Scan for the cell matching the given text and deliver its [X, Y] coordinate at center. 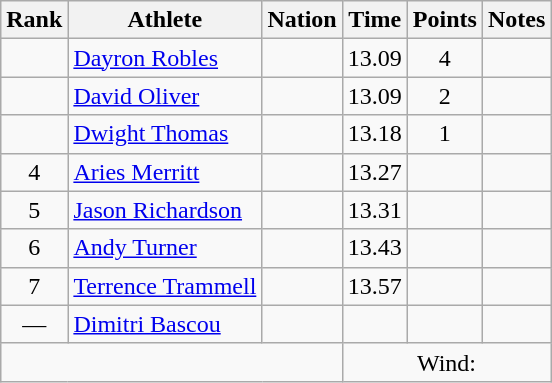
Dayron Robles [165, 58]
Wind: [446, 362]
— [34, 324]
Andy Turner [165, 248]
13.43 [374, 248]
5 [34, 210]
13.57 [374, 286]
Dwight Thomas [165, 134]
13.27 [374, 172]
Jason Richardson [165, 210]
Time [374, 20]
Points [444, 20]
Athlete [165, 20]
13.18 [374, 134]
Terrence Trammell [165, 286]
David Oliver [165, 96]
Rank [34, 20]
Notes [516, 20]
1 [444, 134]
13.31 [374, 210]
Aries Merritt [165, 172]
2 [444, 96]
7 [34, 286]
Nation [302, 20]
6 [34, 248]
Dimitri Bascou [165, 324]
